Return the (X, Y) coordinate for the center point of the cell that contains the specified text.  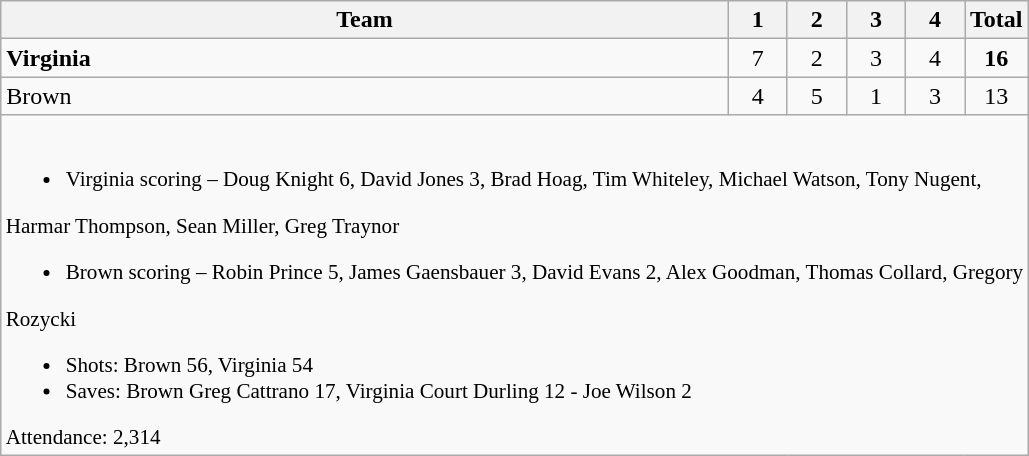
Brown (365, 96)
Virginia (365, 58)
7 (758, 58)
Team (365, 20)
16 (996, 58)
Total (996, 20)
13 (996, 96)
5 (816, 96)
